Output the (X, Y) coordinate of the center of the cell containing the given text.  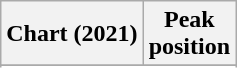
Peak position (189, 34)
Chart (2021) (72, 34)
